For the text-containing cell, return its midpoint in (x, y) coordinate format. 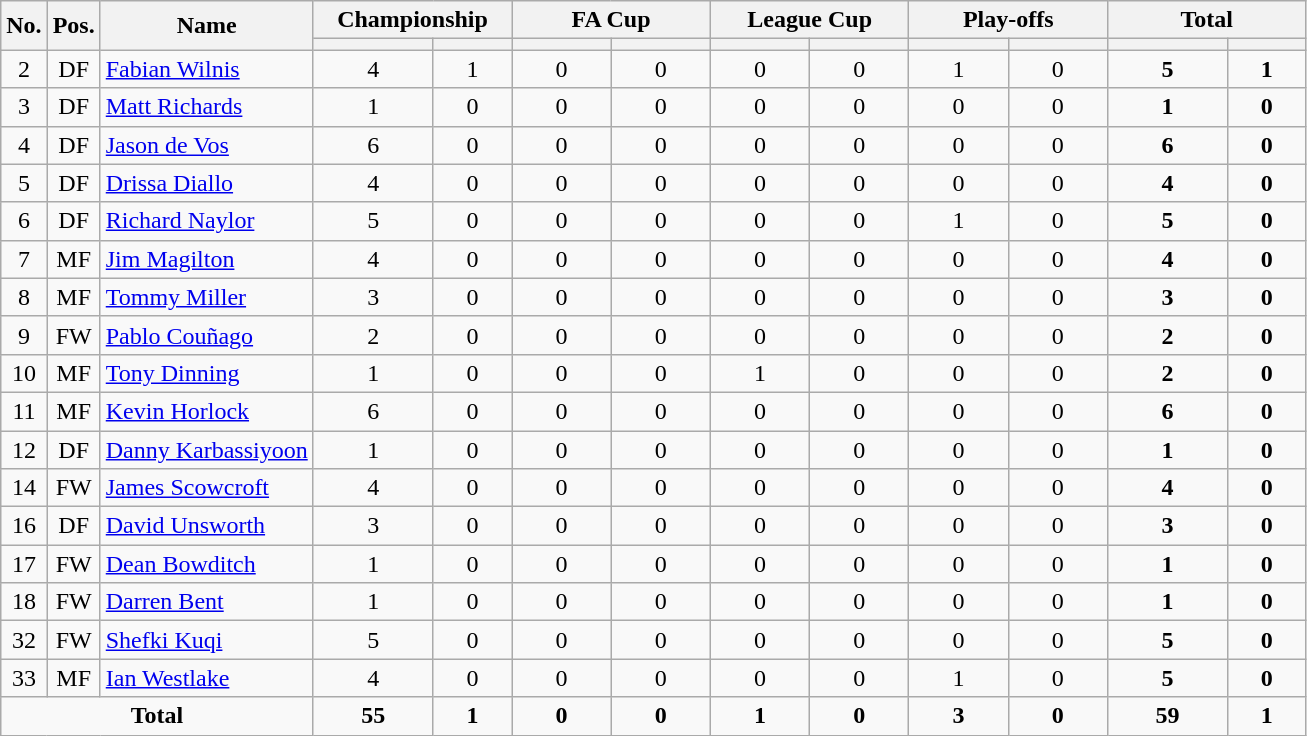
11 (24, 411)
32 (24, 640)
Championship (412, 20)
Jason de Vos (206, 145)
Richard Naylor (206, 221)
Danny Karbassiyoon (206, 449)
Kevin Horlock (206, 411)
33 (24, 678)
David Unsworth (206, 526)
Pablo Couñago (206, 335)
Fabian Wilnis (206, 69)
Darren Bent (206, 602)
12 (24, 449)
Play-offs (1008, 20)
55 (373, 716)
Jim Magilton (206, 259)
Ian Westlake (206, 678)
14 (24, 488)
8 (24, 297)
9 (24, 335)
Drissa Diallo (206, 183)
Tony Dinning (206, 373)
Matt Richards (206, 107)
17 (24, 564)
FA Cup (612, 20)
18 (24, 602)
7 (24, 259)
10 (24, 373)
Pos. (74, 26)
Dean Bowditch (206, 564)
James Scowcroft (206, 488)
Shefki Kuqi (206, 640)
59 (1167, 716)
Name (206, 26)
16 (24, 526)
No. (24, 26)
League Cup (810, 20)
Tommy Miller (206, 297)
